Extract the [x, y] coordinate from the center of the cell holding the provided text.  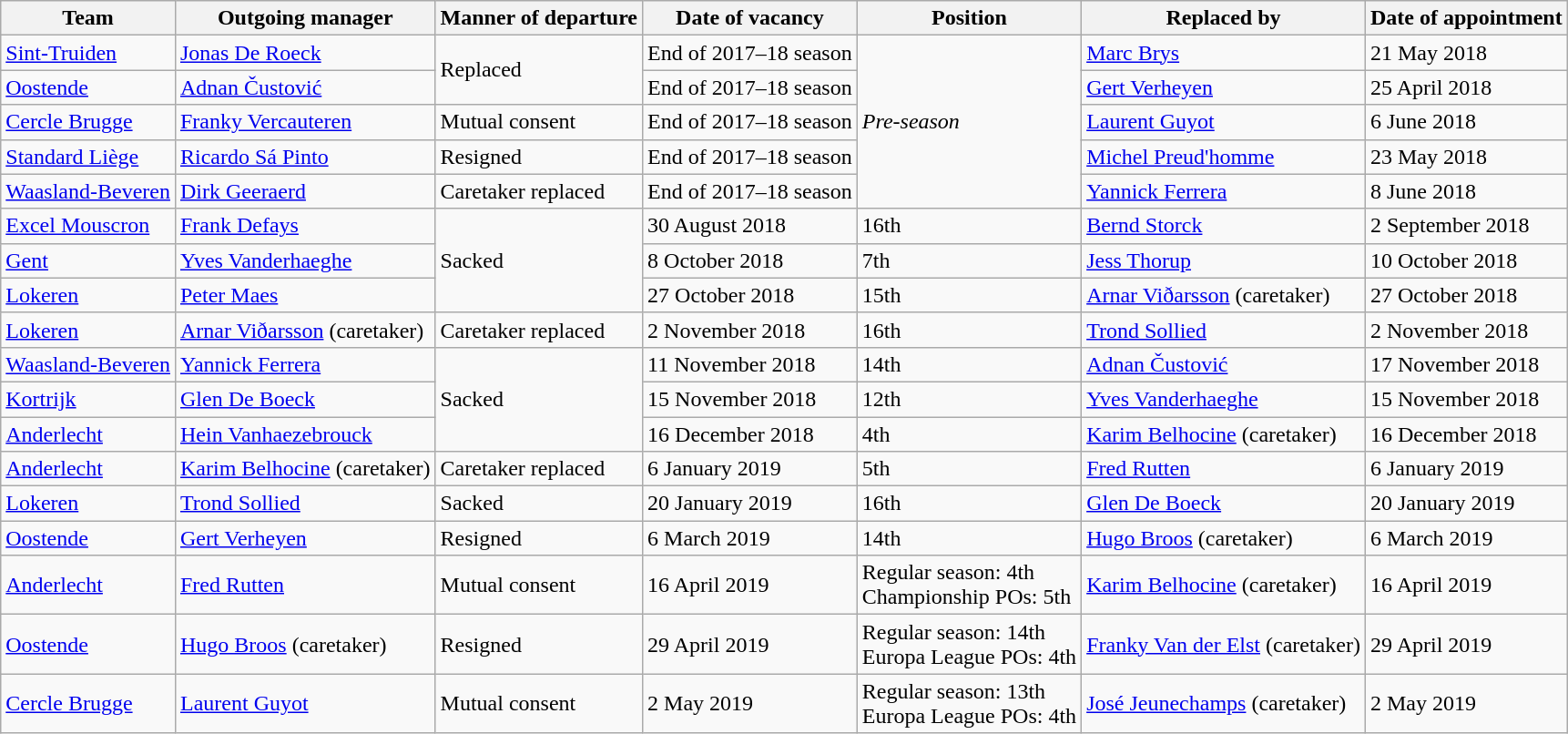
Bernd Storck [1224, 226]
12th [969, 399]
25 April 2018 [1466, 87]
Jonas De Roeck [305, 53]
Replaced by [1224, 18]
Standard Liège [88, 157]
4th [969, 434]
7th [969, 260]
11 November 2018 [750, 364]
17 November 2018 [1466, 364]
Kortrijk [88, 399]
Position [969, 18]
Date of appointment [1466, 18]
Frank Defays [305, 226]
Peter Maes [305, 295]
Dirk Geeraerd [305, 191]
2 September 2018 [1466, 226]
Replaced [539, 70]
Manner of departure [539, 18]
Jess Thorup [1224, 260]
Regular season: 4thChampionship POs: 5th [969, 585]
23 May 2018 [1466, 157]
30 August 2018 [750, 226]
15th [969, 295]
Sint-Truiden [88, 53]
8 October 2018 [750, 260]
21 May 2018 [1466, 53]
Outgoing manager [305, 18]
Regular season: 13thEuropa League POs: 4th [969, 703]
Franky Vercauteren [305, 122]
Regular season: 14thEuropa League POs: 4th [969, 645]
Gent [88, 260]
José Jeunechamps (caretaker) [1224, 703]
8 June 2018 [1466, 191]
5th [969, 469]
Hein Vanhaezebrouck [305, 434]
Date of vacancy [750, 18]
Franky Van der Elst (caretaker) [1224, 645]
Team [88, 18]
Marc Brys [1224, 53]
Michel Preud'homme [1224, 157]
6 June 2018 [1466, 122]
Excel Mouscron [88, 226]
Ricardo Sá Pinto [305, 157]
10 October 2018 [1466, 260]
Pre-season [969, 122]
